Identify which cell holds the provided text, then report its (X, Y) central coordinate. 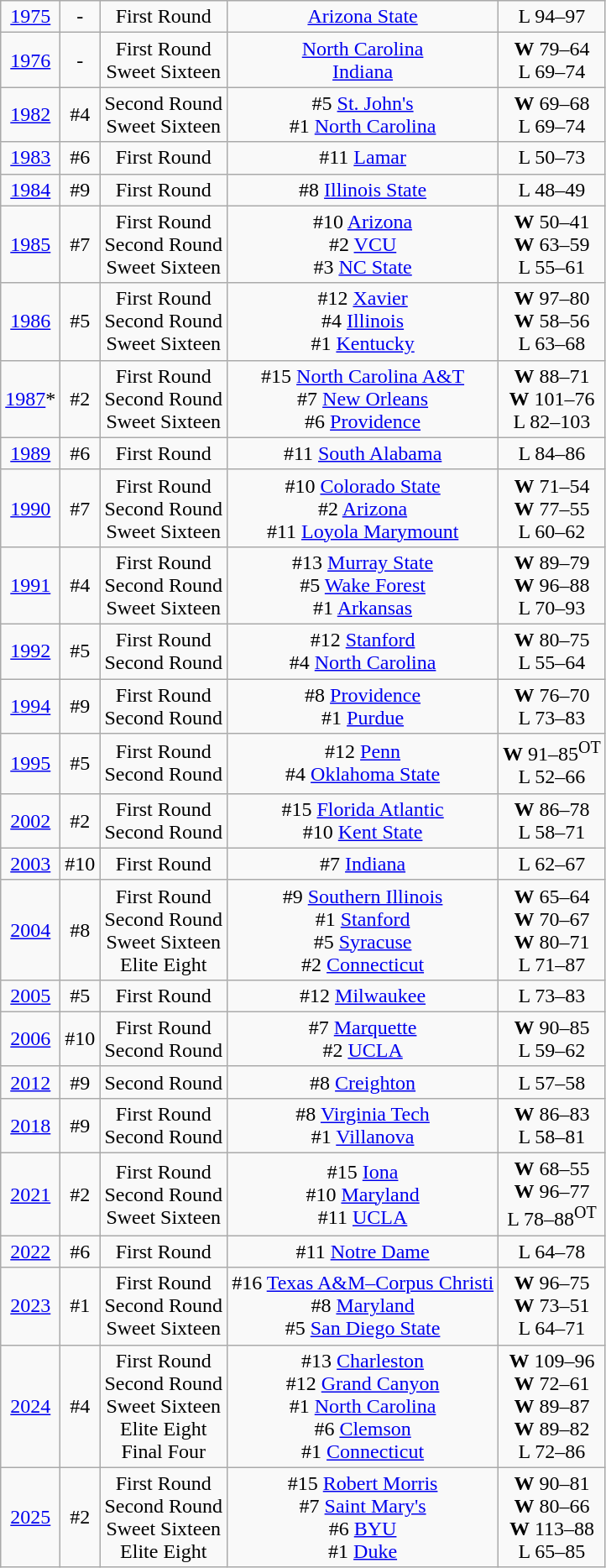
W 90–85 L 59–62 (552, 1039)
#8 Virginia Tech #1 Villanova (363, 1125)
#5 St. John's #1 North Carolina (363, 114)
W 97–80 W 58–56 L 63–68 (552, 321)
Second Round (164, 1082)
First RoundSecond RoundSweet Sixteen (164, 1306)
W 90–81W 80–66 W 113–88L 65–85 (552, 1518)
1985 (30, 244)
1995 (30, 764)
#12 Stanford #4 North Carolina (363, 651)
W 88–71 W 101–76 L 82–103 (552, 399)
#10 Colorado State #2 Arizona #11 Loyola Marymount (363, 508)
Second Round Sweet Sixteen (164, 114)
North Carolina Indiana (363, 60)
1983 (30, 158)
2002 (30, 821)
#1 (81, 1306)
#12 Xavier #4 Illinois #1 Kentucky (363, 321)
1976 (30, 60)
#15 North Carolina A&T #7 New Orleans #6 Providence (363, 399)
L 73–83 (552, 996)
1992 (30, 651)
2024 (30, 1406)
#11 Lamar (363, 158)
W 79–64 L 69–74 (552, 60)
W 86–83 L 58–81 (552, 1125)
#11 South Alabama (363, 453)
W 68–55 W 96–77L 78–88OT (552, 1195)
2003 (30, 864)
#12 Penn #4 Oklahoma State (363, 764)
W 76–70 L 73–83 (552, 705)
W 96–75 W 73–51 L 64–71 (552, 1306)
2006 (30, 1039)
1986 (30, 321)
#11 Notre Dame (363, 1252)
W 50–41 W 63–59 L 55–61 (552, 244)
L 62–67 (552, 864)
#10 Arizona #2 VCU #3 NC State (363, 244)
First Round Second Round Sweet Sixteen Elite Eight (164, 930)
2018 (30, 1125)
#15 Florida Atlantic #10 Kent State (363, 821)
L 50–73 (552, 158)
1991 (30, 585)
W 89–79 W 96–88 L 70–93 (552, 585)
#15 Iona #10 Maryland#11 UCLA (363, 1195)
First RoundSecond RoundSweet SixteenElite Eight (164, 1518)
2005 (30, 996)
2021 (30, 1195)
#7 Marquette #2 UCLA (363, 1039)
Arizona State (363, 17)
L 64–78 (552, 1252)
2025 (30, 1518)
#12 Milwaukee (363, 996)
#9 Southern Illinois #1 Stanford #5 Syracuse #2 Connecticut (363, 930)
1984 (30, 190)
1989 (30, 453)
First RoundSecond RoundSweet SixteenElite EightFinal Four (164, 1406)
L 57–58 (552, 1082)
W 69–68 L 69–74 (552, 114)
First Round Sweet Sixteen (164, 60)
2004 (30, 930)
2012 (30, 1082)
#8 Illinois State (363, 190)
W 71–54 W 77–55 L 60–62 (552, 508)
#13 Murray State #5 Wake Forest #1 Arkansas (363, 585)
#7 Indiana (363, 864)
W 80–75 L 55–64 (552, 651)
L 48–49 (552, 190)
#16 Texas A&M–Corpus Christi#8 Maryland#5 San Diego State (363, 1306)
W 65–64 W 70–67 W 80–71 L 71–87 (552, 930)
#8 Providence #1 Purdue (363, 705)
#13 Charleston#12 Grand Canyon#1 North Carolina#6 Clemson#1 Connecticut (363, 1406)
2022 (30, 1252)
First Round Second RoundSweet Sixteen (164, 1195)
1990 (30, 508)
L 84–86 (552, 453)
1975 (30, 17)
#8 (81, 930)
W 86–78 L 58–71 (552, 821)
W 91–85OT L 52–66 (552, 764)
1987* (30, 399)
W 109–96W 72–61W 89–87W 89–82L 72–86 (552, 1406)
#15 Robert Morris#7 Saint Mary's #6 BYU #1 Duke (363, 1518)
1982 (30, 114)
#8 Creighton (363, 1082)
1994 (30, 705)
2023 (30, 1306)
L 94–97 (552, 17)
